Find where the given text appears and provide that cell's center as [X, Y] coordinate. 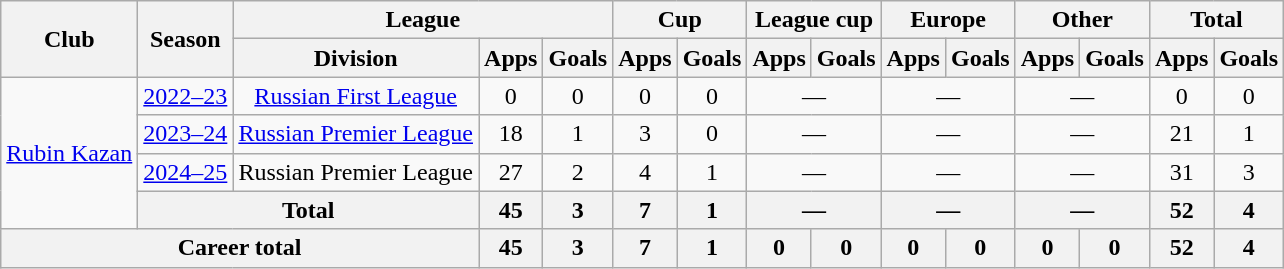
League cup [814, 20]
2 [578, 172]
Club [70, 39]
31 [1181, 172]
2024–25 [186, 172]
Career total [240, 248]
Cup [680, 20]
Division [356, 58]
2023–24 [186, 134]
League [423, 20]
2022–23 [186, 96]
Rubin Kazan [70, 153]
Europe [948, 20]
27 [511, 172]
Season [186, 39]
18 [511, 134]
Russian First League [356, 96]
21 [1181, 134]
Other [1082, 20]
